Find where the given text appears and provide that cell's center as [x, y] coordinate. 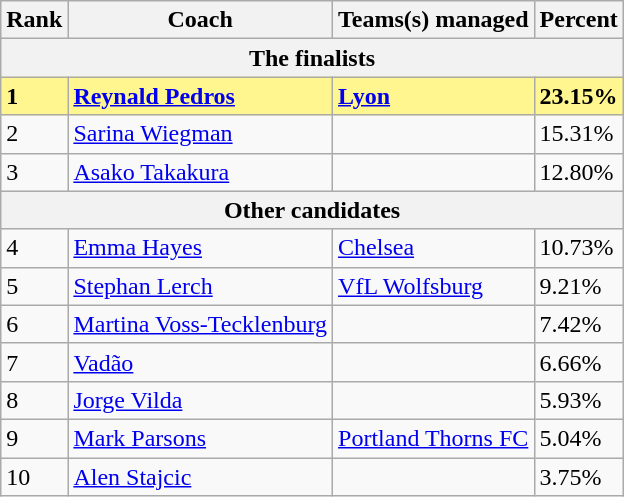
Coach [200, 20]
Vadão [200, 362]
The finalists [312, 58]
VfL Wolfsburg [434, 286]
3 [34, 172]
6 [34, 324]
Other candidates [312, 210]
5 [34, 286]
Percent [578, 20]
3.75% [578, 477]
23.15% [578, 96]
12.80% [578, 172]
10.73% [578, 248]
5.04% [578, 438]
Mark Parsons [200, 438]
15.31% [578, 134]
Chelsea [434, 248]
Lyon [434, 96]
Asako Takakura [200, 172]
Alen Stajcic [200, 477]
Emma Hayes [200, 248]
Reynald Pedros [200, 96]
7.42% [578, 324]
Teams(s) managed [434, 20]
Portland Thorns FC [434, 438]
Sarina Wiegman [200, 134]
7 [34, 362]
9 [34, 438]
10 [34, 477]
5.93% [578, 400]
2 [34, 134]
4 [34, 248]
Jorge Vilda [200, 400]
Stephan Lerch [200, 286]
1 [34, 96]
9.21% [578, 286]
6.66% [578, 362]
Rank [34, 20]
Martina Voss-Tecklenburg [200, 324]
8 [34, 400]
